Search for the cell housing the specified text and yield its [x, y] center coordinate. 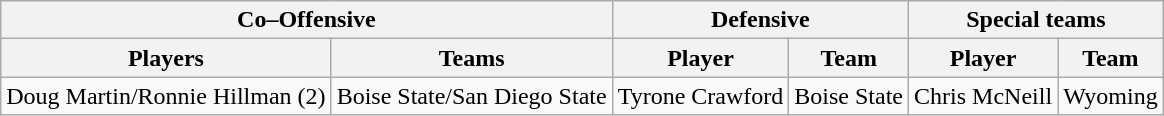
Wyoming [1111, 96]
Doug Martin/Ronnie Hillman (2) [166, 96]
Chris McNeill [984, 96]
Teams [472, 58]
Defensive [760, 20]
Co–Offensive [306, 20]
Special teams [1036, 20]
Boise State [849, 96]
Boise State/San Diego State [472, 96]
Tyrone Crawford [700, 96]
Players [166, 58]
